Scan for the cell matching the given text and deliver its (x, y) coordinate at center. 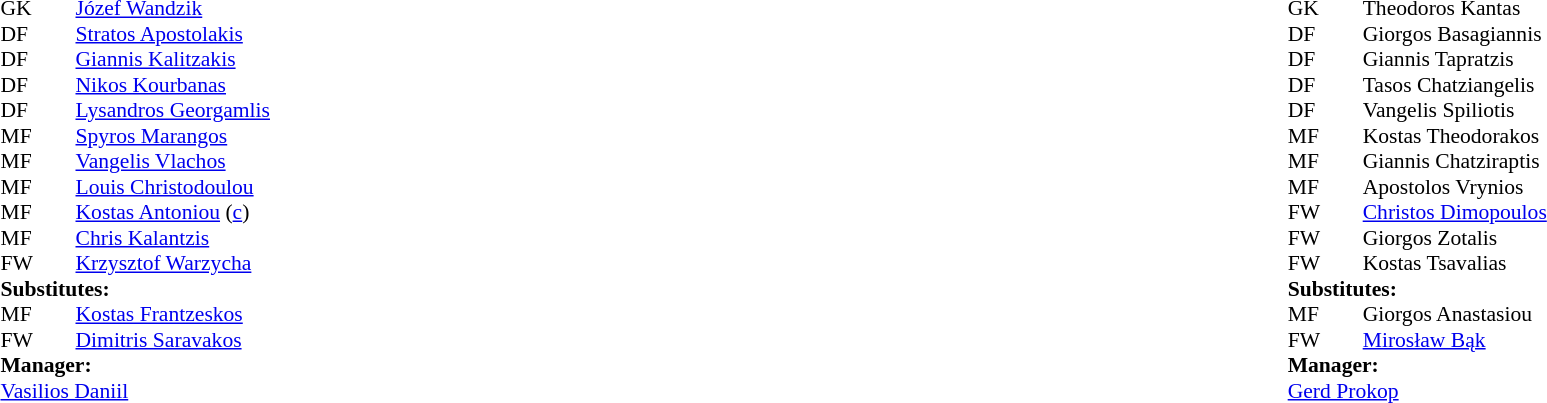
Spyros Marangos (173, 136)
Giorgos Basagiannis (1455, 34)
Giorgos Anastasiou (1455, 315)
Christos Dimopoulos (1455, 213)
Giannis Tapratzis (1455, 59)
Mirosław Bąk (1455, 340)
Lysandros Georgamlis (173, 111)
Dimitris Saravakos (173, 340)
Kostas Frantzeskos (173, 315)
Kostas Antoniou (c) (173, 213)
Vangelis Spiliotis (1455, 111)
Kostas Tsavalias (1455, 263)
Chris Kalantzis (173, 238)
Giannis Chatziraptis (1455, 161)
Apostolos Vrynios (1455, 187)
Giannis Kalitzakis (173, 59)
Giorgos Zotalis (1455, 238)
Tasos Chatziangelis (1455, 85)
Nikos Kourbanas (173, 85)
Stratos Apostolakis (173, 34)
Krzysztof Warzycha (173, 263)
Vangelis Vlachos (173, 161)
Kostas Theodorakos (1455, 136)
Louis Christodoulou (173, 187)
